Search for the cell housing the specified text and yield its [X, Y] center coordinate. 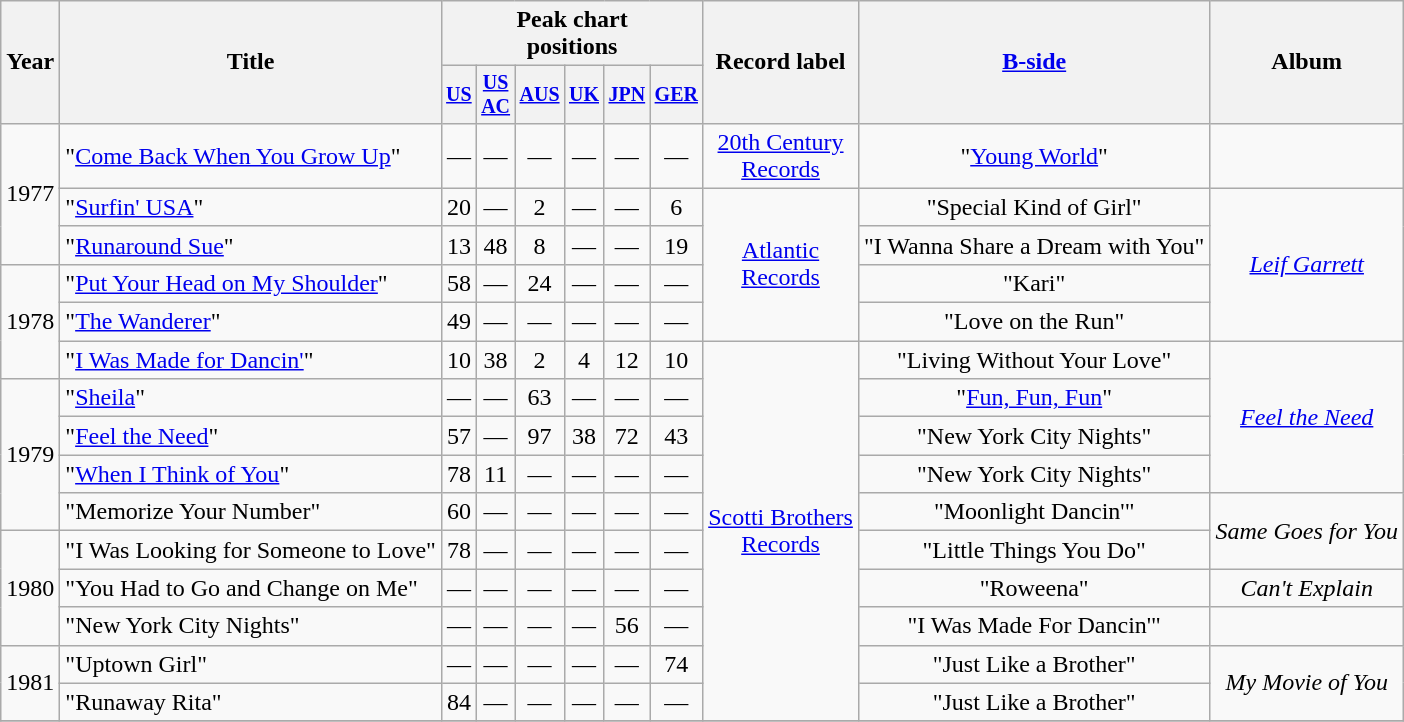
"The Wanderer" [251, 322]
84 [458, 702]
"I Was Made For Dancin'" [1034, 626]
57 [458, 436]
"Surfin' USA" [251, 207]
72 [627, 436]
20th CenturyRecords [781, 156]
USAC [495, 94]
"Runaround Sue" [251, 245]
AUS [540, 94]
97 [540, 436]
"Young World" [1034, 156]
UK [584, 94]
"I Was Made for Dancin'" [251, 360]
6 [676, 207]
B-side [1034, 62]
Peak chartpositions [572, 34]
13 [458, 245]
Can't Explain [1307, 588]
Feel the Need [1307, 417]
48 [495, 245]
Title [251, 62]
"Uptown Girl" [251, 664]
24 [540, 283]
4 [584, 360]
1980 [30, 588]
Year [30, 62]
Leif Garrett [1307, 264]
"Roweena" [1034, 588]
"Moonlight Dancin'" [1034, 512]
"I Wanna Share a Dream with You" [1034, 245]
"When I Think of You" [251, 474]
"I Was Looking for Someone to Love" [251, 550]
"Kari" [1034, 283]
"Little Things You Do" [1034, 550]
1978 [30, 321]
43 [676, 436]
11 [495, 474]
JPN [627, 94]
"Come Back When You Grow Up" [251, 156]
63 [540, 398]
60 [458, 512]
49 [458, 322]
8 [540, 245]
My Movie of You [1307, 683]
20 [458, 207]
GER [676, 94]
1981 [30, 683]
"Sheila" [251, 398]
Scotti BrothersRecords [781, 532]
56 [627, 626]
"Special Kind of Girl" [1034, 207]
Record label [781, 62]
12 [627, 360]
"Put Your Head on My Shoulder" [251, 283]
"Runaway Rita" [251, 702]
Album [1307, 62]
"Memorize Your Number" [251, 512]
"Love on the Run" [1034, 322]
"You Had to Go and Change on Me" [251, 588]
US [458, 94]
19 [676, 245]
AtlanticRecords [781, 264]
74 [676, 664]
58 [458, 283]
1977 [30, 194]
"Fun, Fun, Fun" [1034, 398]
"Feel the Need" [251, 436]
Same Goes for You [1307, 531]
1979 [30, 455]
"Living Without Your Love" [1034, 360]
